Find where the given text appears and provide that cell's center as (X, Y) coordinate. 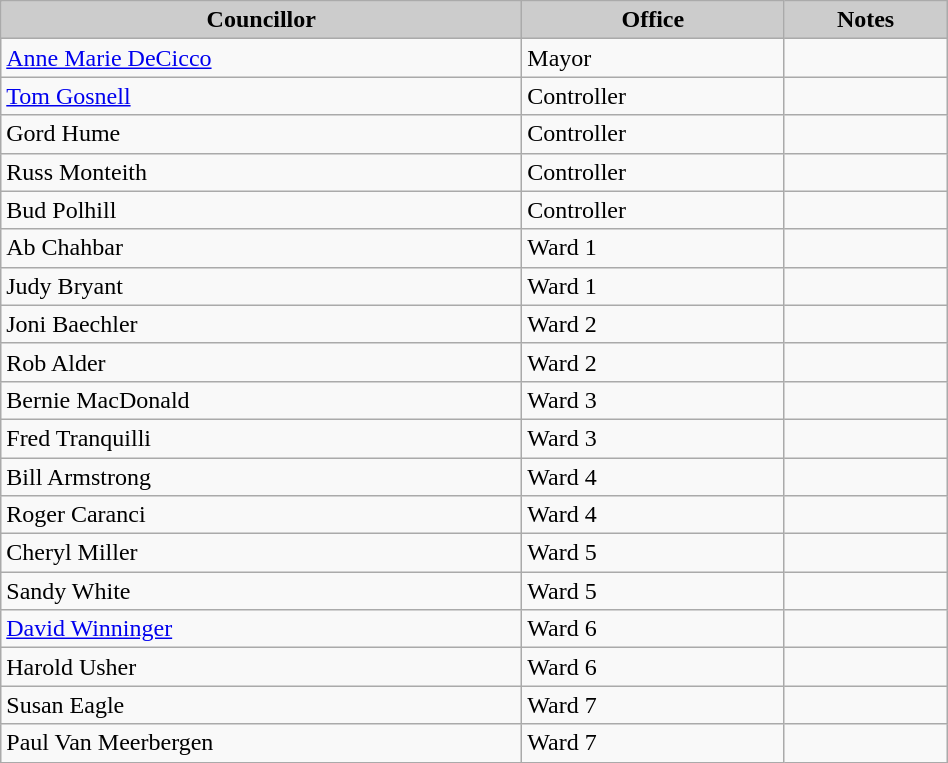
Susan Eagle (262, 705)
Ab Chahbar (262, 248)
Mayor (653, 58)
Bernie MacDonald (262, 400)
Cheryl Miller (262, 553)
Tom Gosnell (262, 96)
Russ Monteith (262, 172)
Bill Armstrong (262, 477)
Sandy White (262, 591)
Rob Alder (262, 362)
Notes (866, 20)
Councillor (262, 20)
Judy Bryant (262, 286)
Harold Usher (262, 667)
Bud Polhill (262, 210)
Roger Caranci (262, 515)
Joni Baechler (262, 324)
Gord Hume (262, 134)
Anne Marie DeCicco (262, 58)
Fred Tranquilli (262, 438)
Paul Van Meerbergen (262, 743)
David Winninger (262, 629)
Office (653, 20)
